Scan for the cell matching the given text and deliver its (X, Y) coordinate at center. 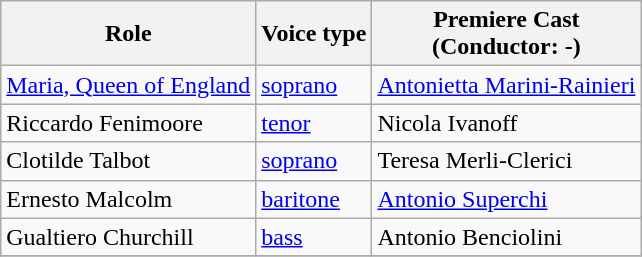
Riccardo Fenimoore (128, 123)
Maria, Queen of England (128, 85)
tenor (314, 123)
Antonietta Marini-Rainieri (506, 85)
Antonio Superchi (506, 199)
baritone (314, 199)
Premiere Cast(Conductor: -) (506, 34)
Role (128, 34)
Nicola Ivanoff (506, 123)
Antonio Benciolini (506, 237)
Voice type (314, 34)
Gualtiero Churchill (128, 237)
bass (314, 237)
Clotilde Talbot (128, 161)
Teresa Merli-Clerici (506, 161)
Ernesto Malcolm (128, 199)
